Capture the cell that displays the provided text and extract its [x, y] central coordinate. 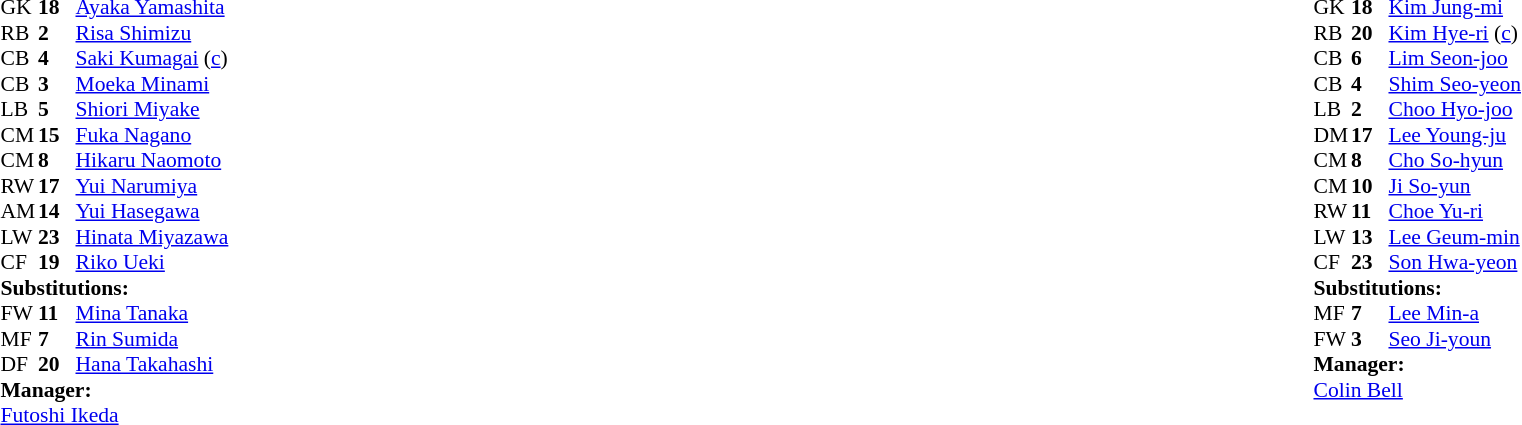
Lee Geum-min [1454, 237]
Hinata Miyazawa [152, 237]
Shim Seo-yeon [1454, 84]
Choe Yu-ri [1454, 211]
14 [57, 211]
Fuka Nagano [152, 135]
Cho So-hyun [1454, 161]
Hana Takahashi [152, 365]
Rin Sumida [152, 339]
Shiori Miyake [152, 109]
Lee Min-a [1454, 313]
AM [19, 211]
Yui Hasegawa [152, 211]
Lee Young-ju [1454, 135]
Mina Tanaka [152, 313]
Choo Hyo-joo [1454, 109]
Seo Ji-youn [1454, 339]
13 [1370, 237]
DF [19, 365]
15 [57, 135]
Lim Seon-joo [1454, 59]
Kim Hye-ri (c) [1454, 33]
Risa Shimizu [152, 33]
Saki Kumagai (c) [152, 59]
DM [1332, 135]
Hikaru Naomoto [152, 161]
Moeka Minami [152, 84]
19 [57, 263]
Yui Narumiya [152, 186]
6 [1370, 59]
Ji So-yun [1454, 186]
Colin Bell [1417, 390]
5 [57, 109]
Riko Ueki [152, 263]
10 [1370, 186]
Son Hwa-yeon [1454, 263]
